Identify which cell holds the provided text, then report its [x, y] central coordinate. 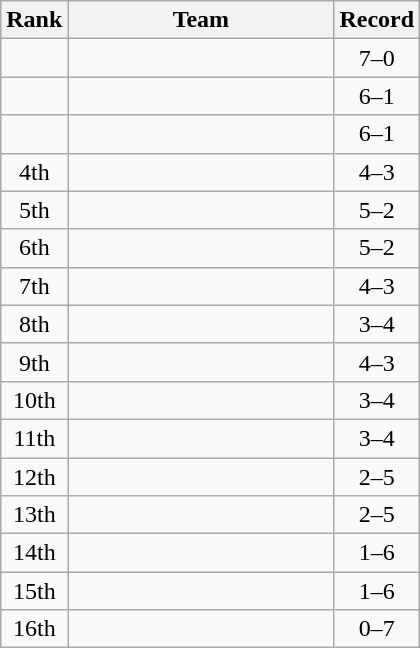
13th [34, 515]
15th [34, 591]
16th [34, 629]
11th [34, 438]
9th [34, 362]
14th [34, 553]
Rank [34, 20]
7th [34, 286]
6th [34, 248]
5th [34, 210]
4th [34, 172]
Team [201, 20]
0–7 [377, 629]
12th [34, 477]
8th [34, 324]
Record [377, 20]
7–0 [377, 58]
10th [34, 400]
